Find where the given text appears and provide that cell's center as (X, Y) coordinate. 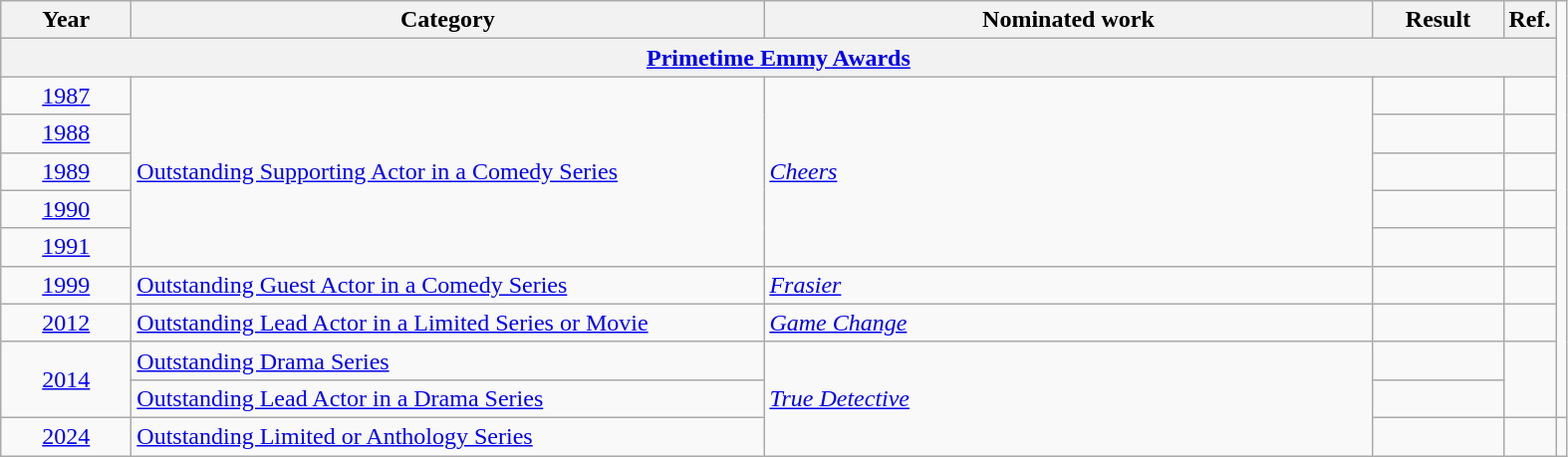
Year (66, 20)
1989 (66, 171)
Result (1438, 20)
2024 (66, 436)
Outstanding Guest Actor in a Comedy Series (448, 285)
Outstanding Drama Series (448, 360)
2012 (66, 323)
2014 (66, 379)
Frasier (1068, 285)
Game Change (1068, 323)
Outstanding Lead Actor in a Drama Series (448, 398)
Outstanding Supporting Actor in a Comedy Series (448, 171)
1988 (66, 133)
Cheers (1068, 171)
Outstanding Lead Actor in a Limited Series or Movie (448, 323)
Nominated work (1068, 20)
1987 (66, 96)
1990 (66, 209)
True Detective (1068, 398)
Ref. (1530, 20)
1991 (66, 247)
Category (448, 20)
1999 (66, 285)
Primetime Emmy Awards (779, 58)
Outstanding Limited or Anthology Series (448, 436)
